For the text-containing cell, return its midpoint in (x, y) coordinate format. 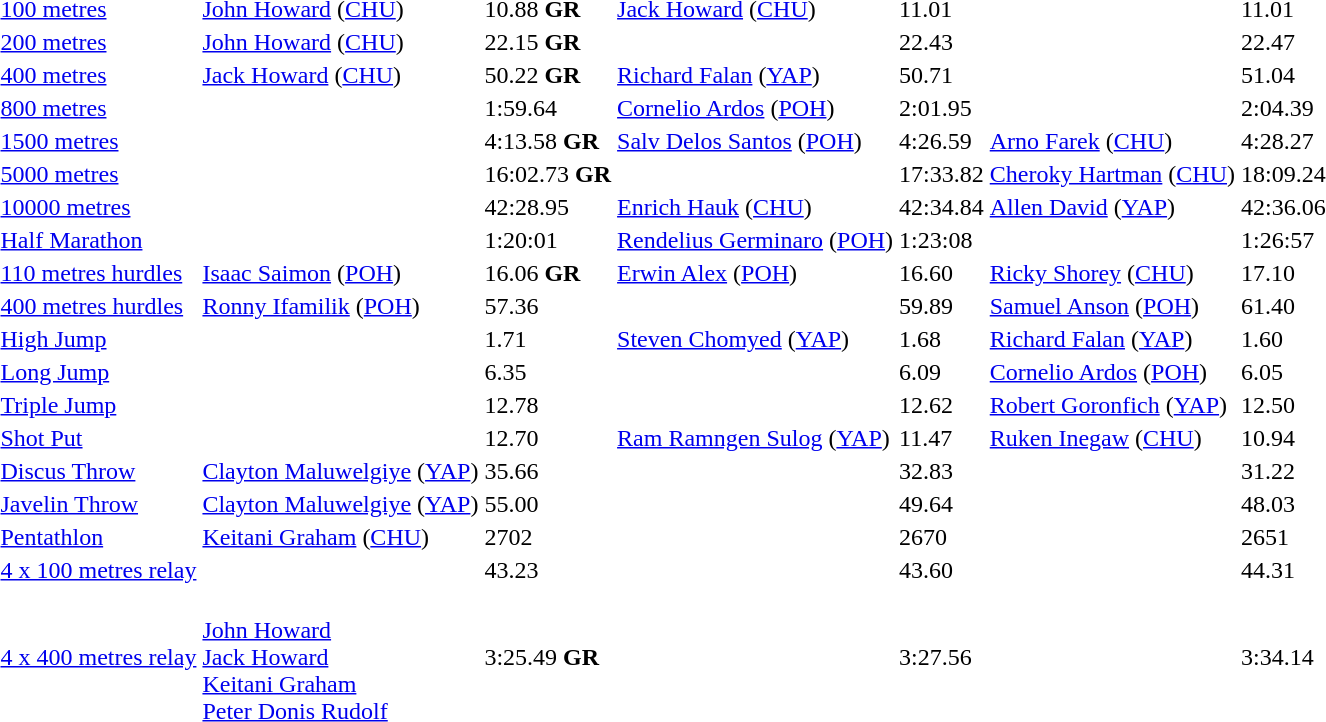
John Howard (CHU) (340, 42)
Erwin Alex (POH) (756, 273)
2:01.95 (942, 108)
2670 (942, 537)
Allen David (YAP) (1112, 207)
11.47 (942, 438)
1.68 (942, 339)
Ronny Ifamilik (POH) (340, 306)
Cheroky Hartman (CHU) (1112, 174)
50.22 GR (548, 75)
32.83 (942, 471)
Ram Ramngen Sulog (YAP) (756, 438)
Keitani Graham (CHU) (340, 537)
42:34.84 (942, 207)
59.89 (942, 306)
12.62 (942, 405)
Rendelius Germinaro (POH) (756, 240)
1:59.64 (548, 108)
Isaac Saimon (POH) (340, 273)
4:26.59 (942, 141)
Ricky Shorey (CHU) (1112, 273)
Steven Chomyed (YAP) (756, 339)
22.43 (942, 42)
22.15 GR (548, 42)
16:02.73 GR (548, 174)
Jack Howard (CHU) (340, 75)
57.36 (548, 306)
1.71 (548, 339)
6.09 (942, 372)
16.06 GR (548, 273)
Robert Goronfich (YAP) (1112, 405)
17:33.82 (942, 174)
1:20:01 (548, 240)
16.60 (942, 273)
Ruken Inegaw (CHU) (1112, 438)
4:13.58 GR (548, 141)
2702 (548, 537)
50.71 (942, 75)
Enrich Hauk (CHU) (756, 207)
12.70 (548, 438)
Arno Farek (CHU) (1112, 141)
Samuel Anson (POH) (1112, 306)
43.23 (548, 570)
42:28.95 (548, 207)
35.66 (548, 471)
12.78 (548, 405)
Salv Delos Santos (POH) (756, 141)
55.00 (548, 504)
6.35 (548, 372)
43.60 (942, 570)
1:23:08 (942, 240)
49.64 (942, 504)
